Locate the cell with the specified text and output its (x, y) center coordinate. 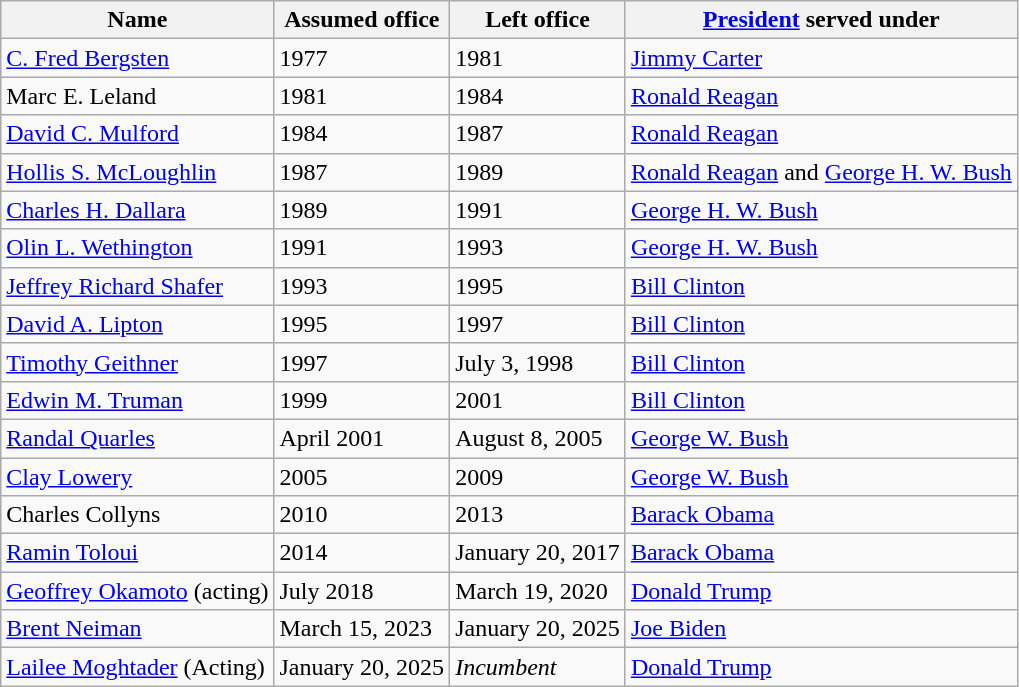
Left office (538, 20)
Geoffrey Okamoto (acting) (138, 591)
2005 (362, 477)
Jeffrey Richard Shafer (138, 286)
Olin L. Wethington (138, 248)
Edwin M. Truman (138, 400)
C. Fred Bergsten (138, 58)
1977 (362, 58)
2010 (362, 515)
Charles H. Dallara (138, 210)
March 19, 2020 (538, 591)
March 15, 2023 (362, 629)
Timothy Geithner (138, 362)
July 3, 1998 (538, 362)
Randal Quarles (138, 438)
President served under (821, 20)
August 8, 2005 (538, 438)
2009 (538, 477)
2013 (538, 515)
Charles Collyns (138, 515)
Joe Biden (821, 629)
Ronald Reagan and George H. W. Bush (821, 172)
January 20, 2017 (538, 553)
Name (138, 20)
2014 (362, 553)
Hollis S. McLoughlin (138, 172)
Clay Lowery (138, 477)
David A. Lipton (138, 324)
Marc E. Leland (138, 96)
Assumed office (362, 20)
2001 (538, 400)
July 2018 (362, 591)
Brent Neiman (138, 629)
1999 (362, 400)
Ramin Toloui (138, 553)
Jimmy Carter (821, 58)
Lailee Moghtader (Acting) (138, 667)
David C. Mulford (138, 134)
April 2001 (362, 438)
Incumbent (538, 667)
